Output the (X, Y) coordinate of the center of the cell containing the given text.  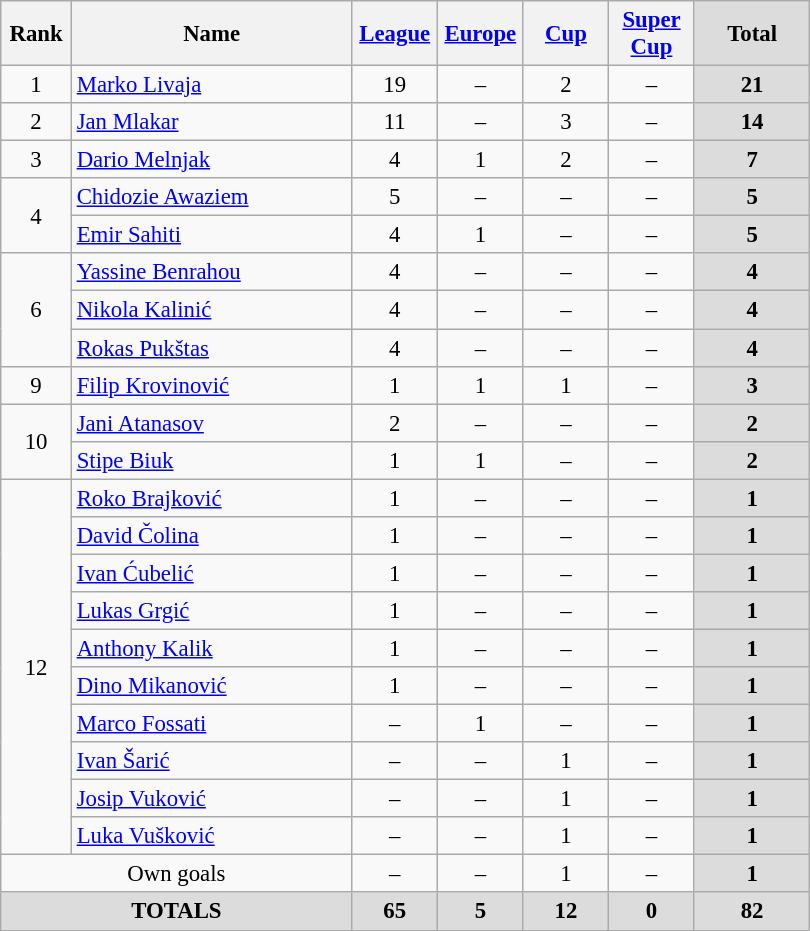
Rokas Pukštas (212, 348)
Marco Fossati (212, 724)
David Čolina (212, 536)
Jan Mlakar (212, 122)
Europe (481, 34)
Roko Brajković (212, 498)
19 (395, 85)
Dino Mikanović (212, 686)
Own goals (176, 874)
65 (395, 912)
82 (752, 912)
6 (36, 310)
11 (395, 122)
Super Cup (652, 34)
Total (752, 34)
TOTALS (176, 912)
14 (752, 122)
Chidozie Awaziem (212, 197)
Anthony Kalik (212, 648)
Lukas Grgić (212, 611)
Ivan Ćubelić (212, 573)
Rank (36, 34)
Stipe Biuk (212, 460)
Cup (566, 34)
7 (752, 160)
Marko Livaja (212, 85)
Emir Sahiti (212, 235)
9 (36, 385)
Yassine Benrahou (212, 273)
Jani Atanasov (212, 423)
Filip Krovinović (212, 385)
Ivan Šarić (212, 761)
League (395, 34)
21 (752, 85)
10 (36, 442)
Name (212, 34)
0 (652, 912)
Luka Vušković (212, 836)
Nikola Kalinić (212, 310)
Dario Melnjak (212, 160)
Josip Vuković (212, 799)
